Return [x, y] of the center of cell containing provided text 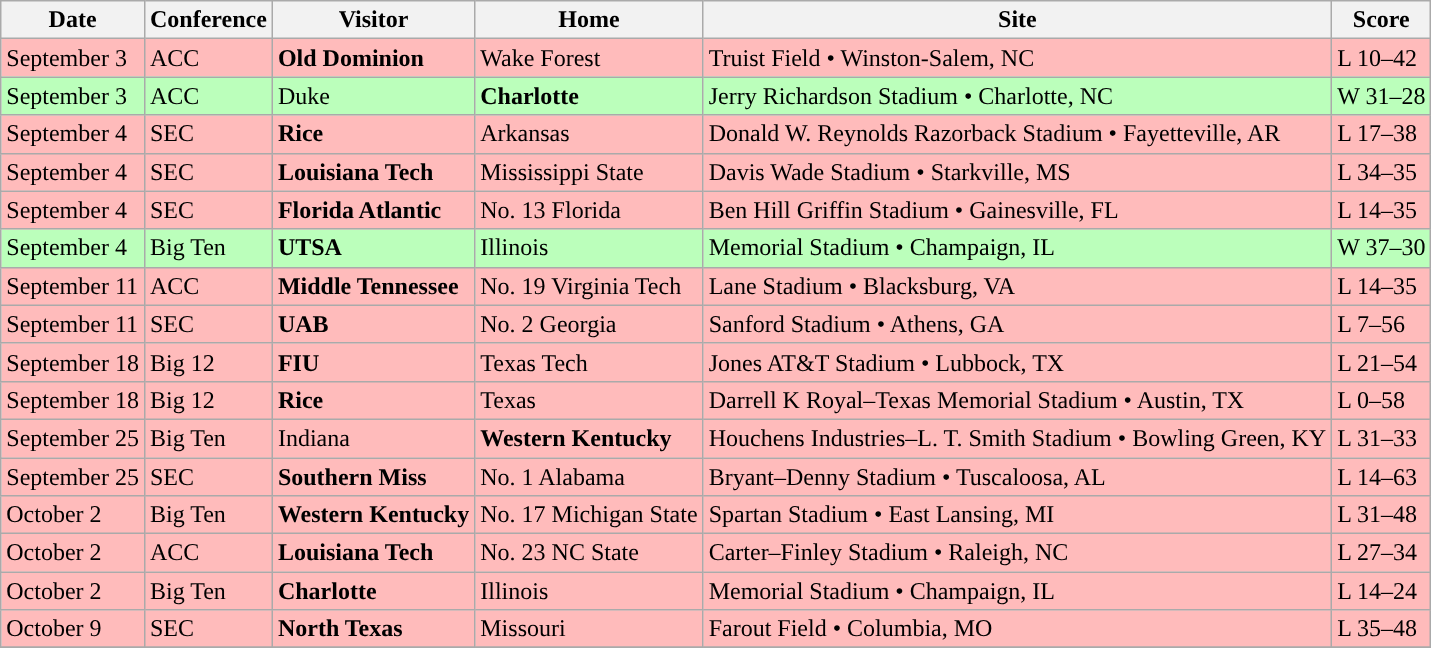
L 7–56 [1382, 324]
No. 2 Georgia [589, 324]
Conference [208, 20]
Houchens Industries–L. T. Smith Stadium • Bowling Green, KY [1018, 438]
Jones AT&T Stadium • Lubbock, TX [1018, 362]
L 17–38 [1382, 134]
W 31–28 [1382, 96]
Mississippi State [589, 172]
UAB [373, 324]
No. 19 Virginia Tech [589, 286]
Missouri [589, 629]
Indiana [373, 438]
Sanford Stadium • Athens, GA [1018, 324]
Donald W. Reynolds Razorback Stadium • Fayetteville, AR [1018, 134]
Farout Field • Columbia, MO [1018, 629]
Visitor [373, 20]
L 27–34 [1382, 553]
Lane Stadium • Blacksburg, VA [1018, 286]
Jerry Richardson Stadium • Charlotte, NC [1018, 96]
UTSA [373, 248]
October 9 [73, 629]
L 10–42 [1382, 58]
L 14–63 [1382, 477]
No. 1 Alabama [589, 477]
L 0–58 [1382, 400]
L 31–48 [1382, 515]
No. 13 Florida [589, 210]
Wake Forest [589, 58]
Davis Wade Stadium • Starkville, MS [1018, 172]
W 37–30 [1382, 248]
L 34–35 [1382, 172]
L 14–24 [1382, 591]
Carter–Finley Stadium • Raleigh, NC [1018, 553]
Middle Tennessee [373, 286]
Spartan Stadium • East Lansing, MI [1018, 515]
Texas Tech [589, 362]
Score [1382, 20]
L 21–54 [1382, 362]
L 31–33 [1382, 438]
Southern Miss [373, 477]
Site [1018, 20]
Date [73, 20]
L 35–48 [1382, 629]
Darrell K Royal–Texas Memorial Stadium • Austin, TX [1018, 400]
Home [589, 20]
North Texas [373, 629]
Texas [589, 400]
Bryant–Denny Stadium • Tuscaloosa, AL [1018, 477]
Ben Hill Griffin Stadium • Gainesville, FL [1018, 210]
Arkansas [589, 134]
Truist Field • Winston-Salem, NC [1018, 58]
No. 23 NC State [589, 553]
No. 17 Michigan State [589, 515]
FIU [373, 362]
Duke [373, 96]
Old Dominion [373, 58]
Florida Atlantic [373, 210]
